Detect which cell encompasses the target text, then output its [x, y] center coordinate. 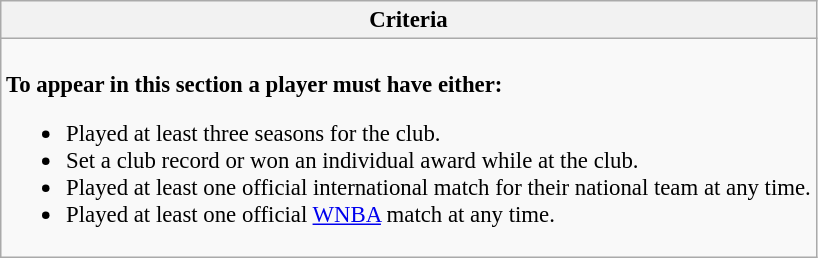
Criteria [408, 20]
